Return the [x, y] coordinate for the center point of the cell that contains the specified text.  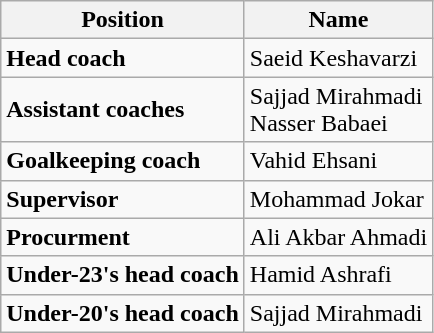
Procurment [123, 237]
Sajjad Mirahmadi [338, 313]
Name [338, 20]
Goalkeeping coach [123, 161]
Supervisor [123, 199]
Ali Akbar Ahmadi [338, 237]
Under-23's head coach [123, 275]
Assistant coaches [123, 110]
Vahid Ehsani [338, 161]
Mohammad Jokar [338, 199]
Under-20's head coach [123, 313]
Hamid Ashrafi [338, 275]
Head coach [123, 58]
Position [123, 20]
Sajjad Mirahmadi Nasser Babaei [338, 110]
Saeid Keshavarzi [338, 58]
